Return [X, Y] of the center of cell containing provided text 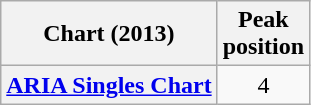
4 [263, 85]
Peakposition [263, 34]
Chart (2013) [109, 34]
ARIA Singles Chart [109, 85]
